Search for the cell housing the specified text and yield its [X, Y] center coordinate. 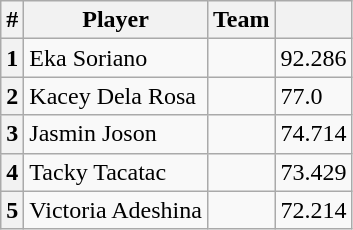
Team [241, 20]
3 [12, 134]
73.429 [314, 172]
Tacky Tacatac [116, 172]
2 [12, 96]
Player [116, 20]
4 [12, 172]
92.286 [314, 58]
72.214 [314, 210]
Eka Soriano [116, 58]
Victoria Adeshina [116, 210]
Jasmin Joson [116, 134]
1 [12, 58]
5 [12, 210]
# [12, 20]
77.0 [314, 96]
Kacey Dela Rosa [116, 96]
74.714 [314, 134]
